Detect which cell encompasses the target text, then output its [x, y] center coordinate. 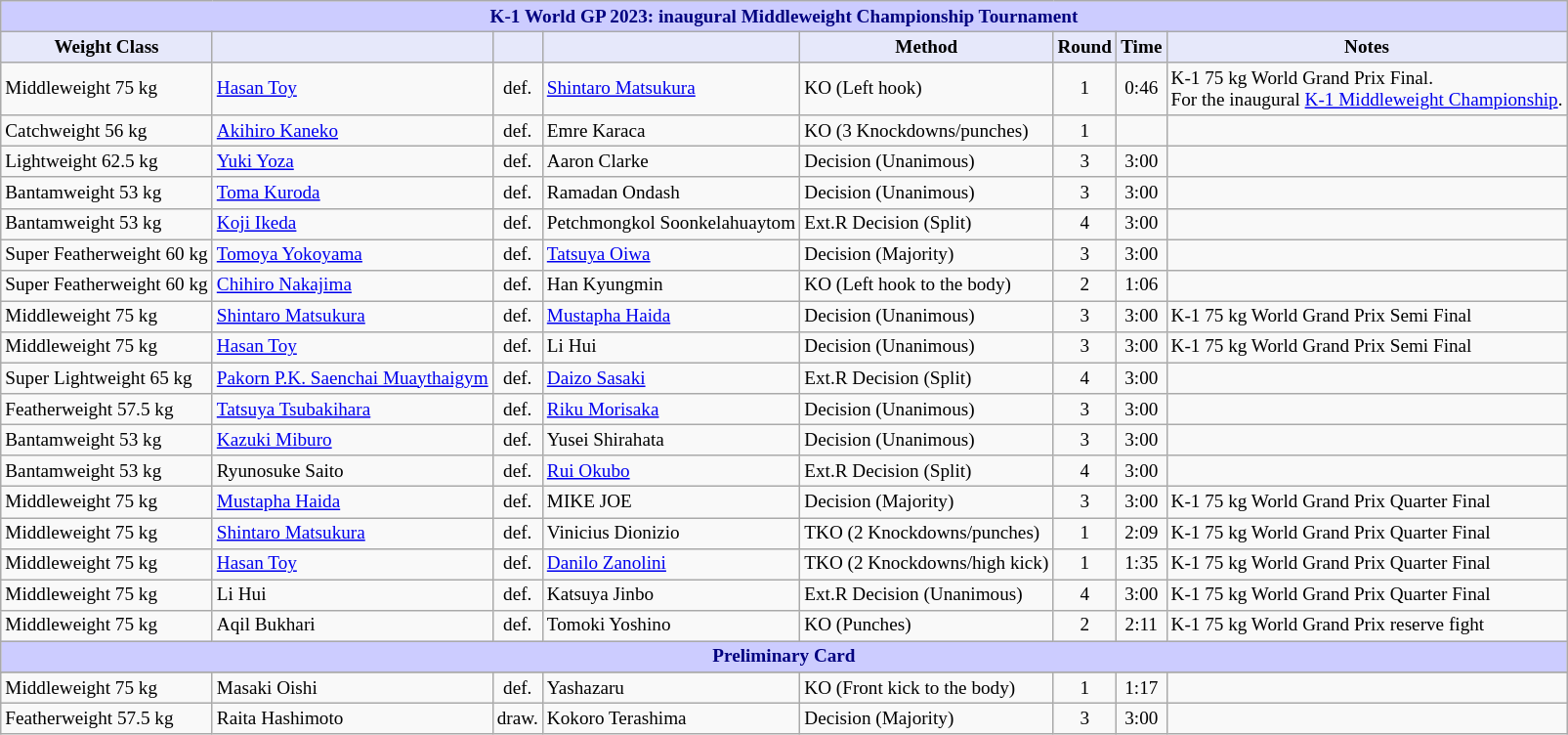
Aqil Bukhari [352, 626]
Yashazaru [670, 688]
Daizo Sasaki [670, 378]
Han Kyungmin [670, 285]
Masaki Oishi [352, 688]
Notes [1367, 47]
Catchweight 56 kg [107, 131]
1:17 [1141, 688]
Toma Kuroda [352, 193]
Ramadan Ondash [670, 193]
Kokoro Terashima [670, 718]
Rui Okubo [670, 471]
K-1 75 kg World Grand Prix reserve fight [1367, 626]
Petchmongkol Soonkelahuaytom [670, 224]
0:46 [1141, 89]
Chihiro Nakajima [352, 285]
Pakorn P.K. Saenchai Muaythaigym [352, 378]
KO (3 Knockdowns/punches) [926, 131]
Emre Karaca [670, 131]
2:11 [1141, 626]
Yuki Yoza [352, 162]
Akihiro Kaneko [352, 131]
Raita Hashimoto [352, 718]
1:06 [1141, 285]
Aaron Clarke [670, 162]
Method [926, 47]
TKO (2 Knockdowns/punches) [926, 533]
Lightweight 62.5 kg [107, 162]
Danilo Zanolini [670, 564]
draw. [518, 718]
K-1 World GP 2023: inaugural Middleweight Championship Tournament [784, 17]
Vinicius Dionizio [670, 533]
Super Lightweight 65 kg [107, 378]
1:35 [1141, 564]
Yusei Shirahata [670, 440]
TKO (2 Knockdowns/high kick) [926, 564]
Ext.R Decision (Unanimous) [926, 595]
Tatsuya Tsubakihara [352, 410]
Katsuya Jinbo [670, 595]
Riku Morisaka [670, 410]
Koji Ikeda [352, 224]
Kazuki Miburo [352, 440]
KO (Left hook) [926, 89]
Weight Class [107, 47]
MIKE JOE [670, 502]
KO (Punches) [926, 626]
Preliminary Card [784, 657]
Time [1141, 47]
Tomoya Yokoyama [352, 255]
KO (Left hook to the body) [926, 285]
Tomoki Yoshino [670, 626]
Round [1084, 47]
K-1 75 kg World Grand Prix Final.For the inaugural K-1 Middleweight Championship. [1367, 89]
KO (Front kick to the body) [926, 688]
Ryunosuke Saito [352, 471]
2:09 [1141, 533]
Tatsuya Oiwa [670, 255]
